Pinpoint the cell where the given text exists, returning its (x, y) midpoint coordinate. 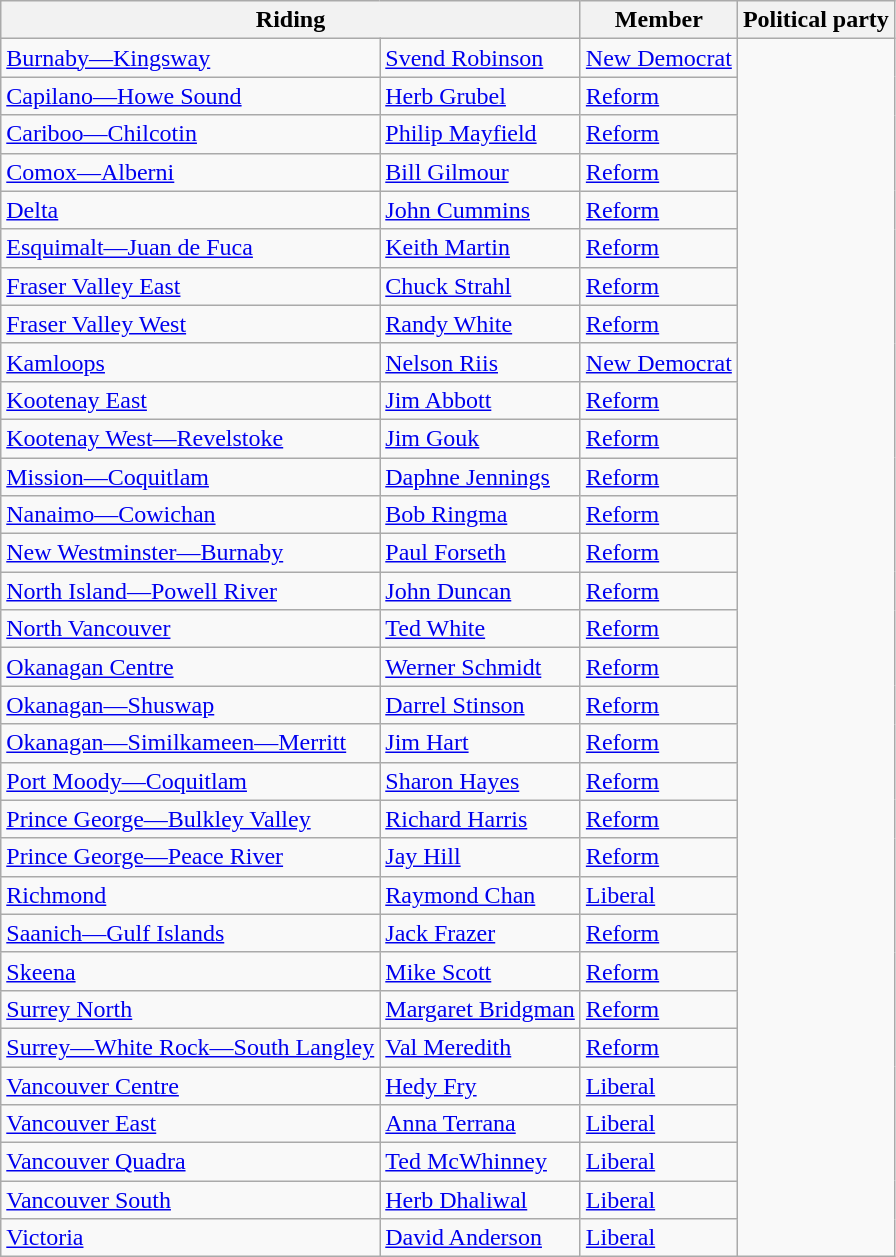
Richard Harris (480, 819)
Fraser Valley West (190, 324)
Riding (291, 20)
Svend Robinson (480, 58)
North Vancouver (190, 629)
Paul Forseth (480, 553)
Prince George—Bulkley Valley (190, 819)
Esquimalt—Juan de Fuca (190, 248)
John Cummins (480, 210)
Delta (190, 210)
Keith Martin (480, 248)
Nelson Riis (480, 362)
Jack Frazer (480, 933)
Vancouver Centre (190, 1085)
John Duncan (480, 591)
Randy White (480, 324)
Richmond (190, 895)
Saanich—Gulf Islands (190, 933)
Victoria (190, 1238)
Cariboo—Chilcotin (190, 134)
Okanagan—Similkameen—Merritt (190, 743)
North Island—Powell River (190, 591)
Burnaby—Kingsway (190, 58)
Hedy Fry (480, 1085)
Ted White (480, 629)
Capilano—Howe Sound (190, 96)
Sharon Hayes (480, 781)
Kootenay East (190, 400)
Kamloops (190, 362)
Kootenay West—Revelstoke (190, 438)
Mission—Coquitlam (190, 477)
Okanagan—Shuswap (190, 705)
Bob Ringma (480, 515)
Vancouver East (190, 1124)
Jim Hart (480, 743)
Surrey North (190, 1009)
Jim Gouk (480, 438)
Margaret Bridgman (480, 1009)
Anna Terrana (480, 1124)
Member (658, 20)
Prince George—Peace River (190, 857)
Mike Scott (480, 971)
Werner Schmidt (480, 667)
Okanagan Centre (190, 667)
Philip Mayfield (480, 134)
Political party (816, 20)
Port Moody—Coquitlam (190, 781)
Skeena (190, 971)
Chuck Strahl (480, 286)
Surrey—White Rock—South Langley (190, 1047)
Ted McWhinney (480, 1162)
Fraser Valley East (190, 286)
Bill Gilmour (480, 172)
David Anderson (480, 1238)
Jay Hill (480, 857)
Jim Abbott (480, 400)
Herb Dhaliwal (480, 1200)
Vancouver South (190, 1200)
Nanaimo—Cowichan (190, 515)
Val Meredith (480, 1047)
Raymond Chan (480, 895)
Vancouver Quadra (190, 1162)
Darrel Stinson (480, 705)
Daphne Jennings (480, 477)
New Westminster—Burnaby (190, 553)
Comox—Alberni (190, 172)
Herb Grubel (480, 96)
